Find where the given text appears and provide that cell's center as (X, Y) coordinate. 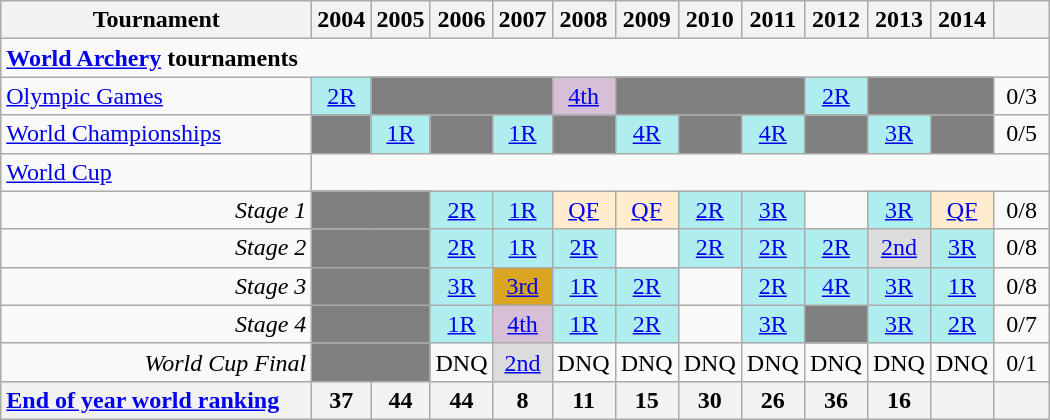
2005 (400, 20)
16 (898, 400)
0/5 (1022, 134)
8 (522, 400)
2008 (584, 20)
0/3 (1022, 96)
2006 (462, 20)
World Cup (156, 172)
End of year world ranking (156, 400)
Stage 2 (156, 248)
36 (836, 400)
2007 (522, 20)
World Cup Final (156, 362)
2013 (898, 20)
15 (646, 400)
2012 (836, 20)
0/7 (1022, 324)
3rd (522, 286)
Tournament (156, 20)
Stage 1 (156, 210)
0/1 (1022, 362)
30 (710, 400)
World Archery tournaments (526, 58)
2009 (646, 20)
Stage 4 (156, 324)
Olympic Games (156, 96)
37 (342, 400)
11 (584, 400)
Stage 3 (156, 286)
2010 (710, 20)
World Championships (156, 134)
2011 (772, 20)
2014 (962, 20)
2004 (342, 20)
26 (772, 400)
